Search for the cell housing the specified text and yield its [x, y] center coordinate. 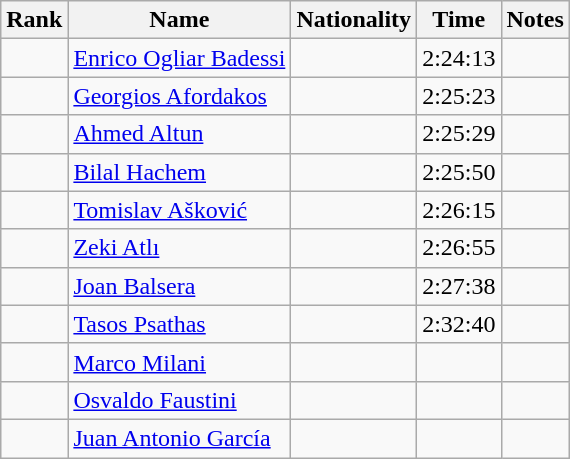
Marco Milani [180, 362]
Georgios Afordakos [180, 96]
2:26:15 [459, 210]
2:24:13 [459, 58]
Tasos Psathas [180, 324]
Osvaldo Faustini [180, 400]
2:32:40 [459, 324]
Enrico Ogliar Badessi [180, 58]
Joan Balsera [180, 286]
Juan Antonio García [180, 438]
Tomislav Ašković [180, 210]
Rank [34, 20]
Bilal Hachem [180, 172]
Notes [535, 20]
2:25:23 [459, 96]
2:25:50 [459, 172]
Zeki Atlı [180, 248]
2:25:29 [459, 134]
Ahmed Altun [180, 134]
Time [459, 20]
2:27:38 [459, 286]
2:26:55 [459, 248]
Nationality [354, 20]
Name [180, 20]
